Scan for the cell matching the given text and deliver its (X, Y) coordinate at center. 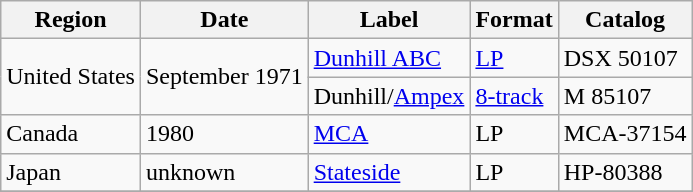
unknown (224, 172)
Format (514, 20)
Region (71, 20)
Stateside (389, 172)
M 85107 (625, 96)
Japan (71, 172)
September 1971 (224, 77)
Canada (71, 134)
MCA (389, 134)
HP-80388 (625, 172)
United States (71, 77)
1980 (224, 134)
Date (224, 20)
8-track (514, 96)
DSX 50107 (625, 58)
Label (389, 20)
Catalog (625, 20)
Dunhill ABC (389, 58)
MCA-37154 (625, 134)
Dunhill/Ampex (389, 96)
